Determine the [x, y] coordinate at the center of the cell enclosing the given text.  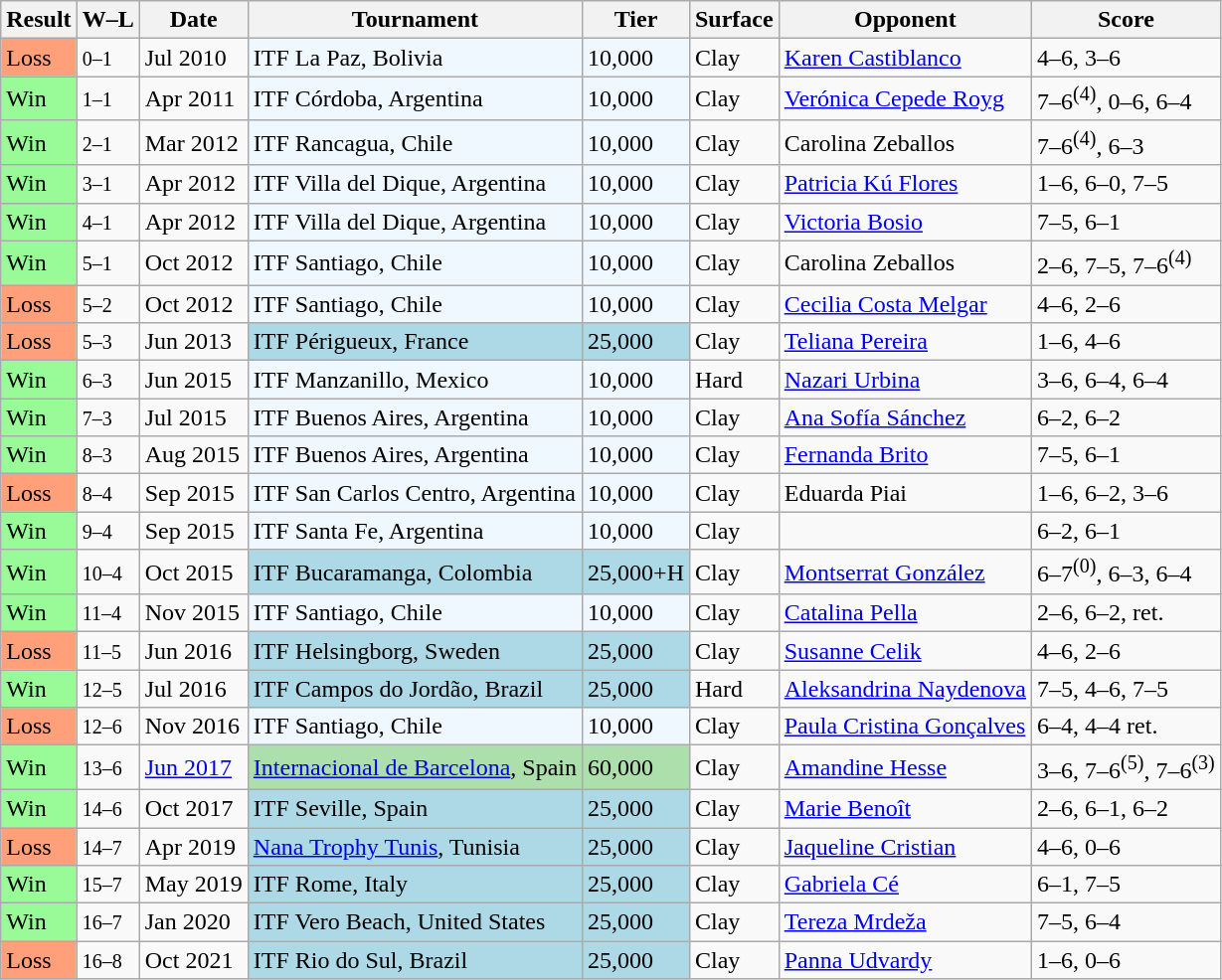
Nazari Urbina [905, 380]
Surface [734, 20]
5–2 [107, 304]
7–5, 4–6, 7–5 [1127, 689]
ITF Rome, Italy [415, 885]
ITF Bucaramanga, Colombia [415, 572]
ITF Périgueux, France [415, 342]
7–6(4), 6–3 [1127, 143]
1–6, 4–6 [1127, 342]
ITF Vero Beach, United States [415, 922]
Apr 2019 [193, 847]
Apr 2011 [193, 99]
ITF Helsingborg, Sweden [415, 651]
15–7 [107, 885]
Aug 2015 [193, 455]
Cecilia Costa Melgar [905, 304]
12–6 [107, 727]
Date [193, 20]
7–6(4), 0–6, 6–4 [1127, 99]
5–3 [107, 342]
1–1 [107, 99]
Jun 2016 [193, 651]
Amandine Hesse [905, 767]
11–5 [107, 651]
Catalina Pella [905, 613]
Nov 2016 [193, 727]
Oct 2017 [193, 808]
Opponent [905, 20]
14–7 [107, 847]
10–4 [107, 572]
Jaqueline Cristian [905, 847]
Susanne Celik [905, 651]
May 2019 [193, 885]
Teliana Pereira [905, 342]
Nana Trophy Tunis, Tunisia [415, 847]
2–6, 6–2, ret. [1127, 613]
ITF Rio do Sul, Brazil [415, 960]
ITF Manzanillo, Mexico [415, 380]
6–7(0), 6–3, 6–4 [1127, 572]
3–6, 6–4, 6–4 [1127, 380]
Oct 2015 [193, 572]
Jul 2010 [193, 58]
4–6, 0–6 [1127, 847]
Aleksandrina Naydenova [905, 689]
25,000+H [636, 572]
8–4 [107, 493]
ITF La Paz, Bolivia [415, 58]
Tereza Mrdeža [905, 922]
7–3 [107, 417]
16–8 [107, 960]
6–2, 6–1 [1127, 531]
6–2, 6–2 [1127, 417]
Karen Castiblanco [905, 58]
Ana Sofía Sánchez [905, 417]
9–4 [107, 531]
Marie Benoît [905, 808]
2–6, 6–1, 6–2 [1127, 808]
Gabriela Cé [905, 885]
Jun 2015 [193, 380]
Jul 2015 [193, 417]
Jun 2013 [193, 342]
4–1 [107, 222]
5–1 [107, 262]
Score [1127, 20]
60,000 [636, 767]
Oct 2021 [193, 960]
Montserrat González [905, 572]
ITF Santa Fe, Argentina [415, 531]
4–6, 3–6 [1127, 58]
ITF Córdoba, Argentina [415, 99]
12–5 [107, 689]
14–6 [107, 808]
1–6, 6–2, 3–6 [1127, 493]
Patricia Kú Flores [905, 184]
6–3 [107, 380]
1–6, 6–0, 7–5 [1127, 184]
Tournament [415, 20]
3–6, 7–6(5), 7–6(3) [1127, 767]
ITF Rancagua, Chile [415, 143]
Tier [636, 20]
Fernanda Brito [905, 455]
Jun 2017 [193, 767]
Internacional de Barcelona, Spain [415, 767]
ITF San Carlos Centro, Argentina [415, 493]
16–7 [107, 922]
7–5, 6–4 [1127, 922]
8–3 [107, 455]
2–6, 7–5, 7–6(4) [1127, 262]
Paula Cristina Gonçalves [905, 727]
Jul 2016 [193, 689]
ITF Seville, Spain [415, 808]
Result [39, 20]
Victoria Bosio [905, 222]
Verónica Cepede Royg [905, 99]
ITF Campos do Jordão, Brazil [415, 689]
Jan 2020 [193, 922]
Eduarda Piai [905, 493]
Mar 2012 [193, 143]
2–1 [107, 143]
6–4, 4–4 ret. [1127, 727]
13–6 [107, 767]
W–L [107, 20]
0–1 [107, 58]
6–1, 7–5 [1127, 885]
Panna Udvardy [905, 960]
Nov 2015 [193, 613]
11–4 [107, 613]
1–6, 0–6 [1127, 960]
3–1 [107, 184]
